Scan for the cell matching the given text and deliver its [X, Y] coordinate at center. 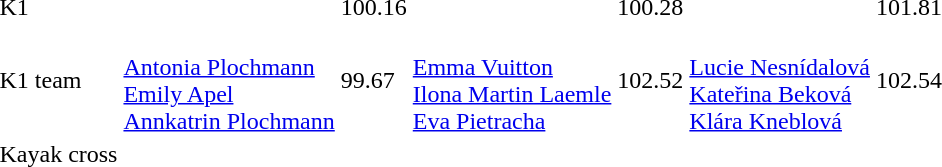
Lucie NesnídalováKateřina BekováKlára Kneblová [780, 80]
102.52 [650, 80]
Antonia PlochmannEmily ApelAnnkatrin Plochmann [229, 80]
Emma VuittonIlona Martin LaemleEva Pietracha [512, 80]
99.67 [374, 80]
